Output the (X, Y) coordinate of the center of the cell containing the given text.  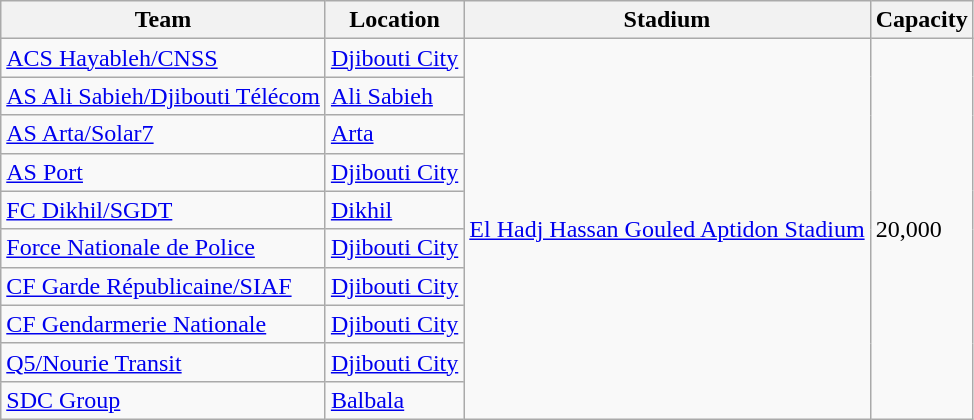
20,000 (922, 230)
SDC Group (164, 400)
Stadium (667, 20)
Team (164, 20)
Balbala (394, 400)
Location (394, 20)
Dikhil (394, 210)
FC Dikhil/SGDT (164, 210)
ACS Hayableh/CNSS (164, 58)
CF Gendarmerie Nationale (164, 324)
AS Port (164, 172)
Q5/Nourie Transit (164, 362)
AS Ali Sabieh/Djibouti Télécom (164, 96)
AS Arta/Solar7 (164, 134)
Arta (394, 134)
El Hadj Hassan Gouled Aptidon Stadium (667, 230)
Force Nationale de Police (164, 248)
CF Garde Républicaine/SIAF (164, 286)
Capacity (922, 20)
Ali Sabieh (394, 96)
